Detect which cell encompasses the target text, then output its [x, y] center coordinate. 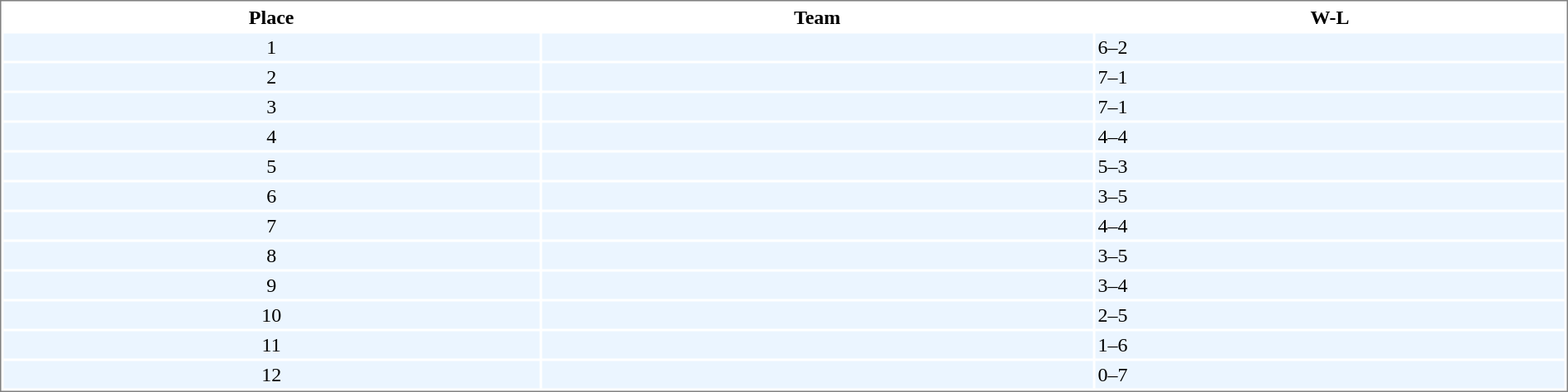
W-L [1330, 17]
8 [271, 255]
7 [271, 225]
0–7 [1330, 374]
5–3 [1330, 165]
2 [271, 76]
9 [271, 284]
3 [271, 106]
6–2 [1330, 46]
11 [271, 344]
5 [271, 165]
Team [817, 17]
1 [271, 46]
12 [271, 374]
1–6 [1330, 344]
2–5 [1330, 314]
6 [271, 195]
3–4 [1330, 284]
10 [271, 314]
4 [271, 136]
Place [271, 17]
